Determine the (x, y) coordinate at the center of the cell enclosing the given text.  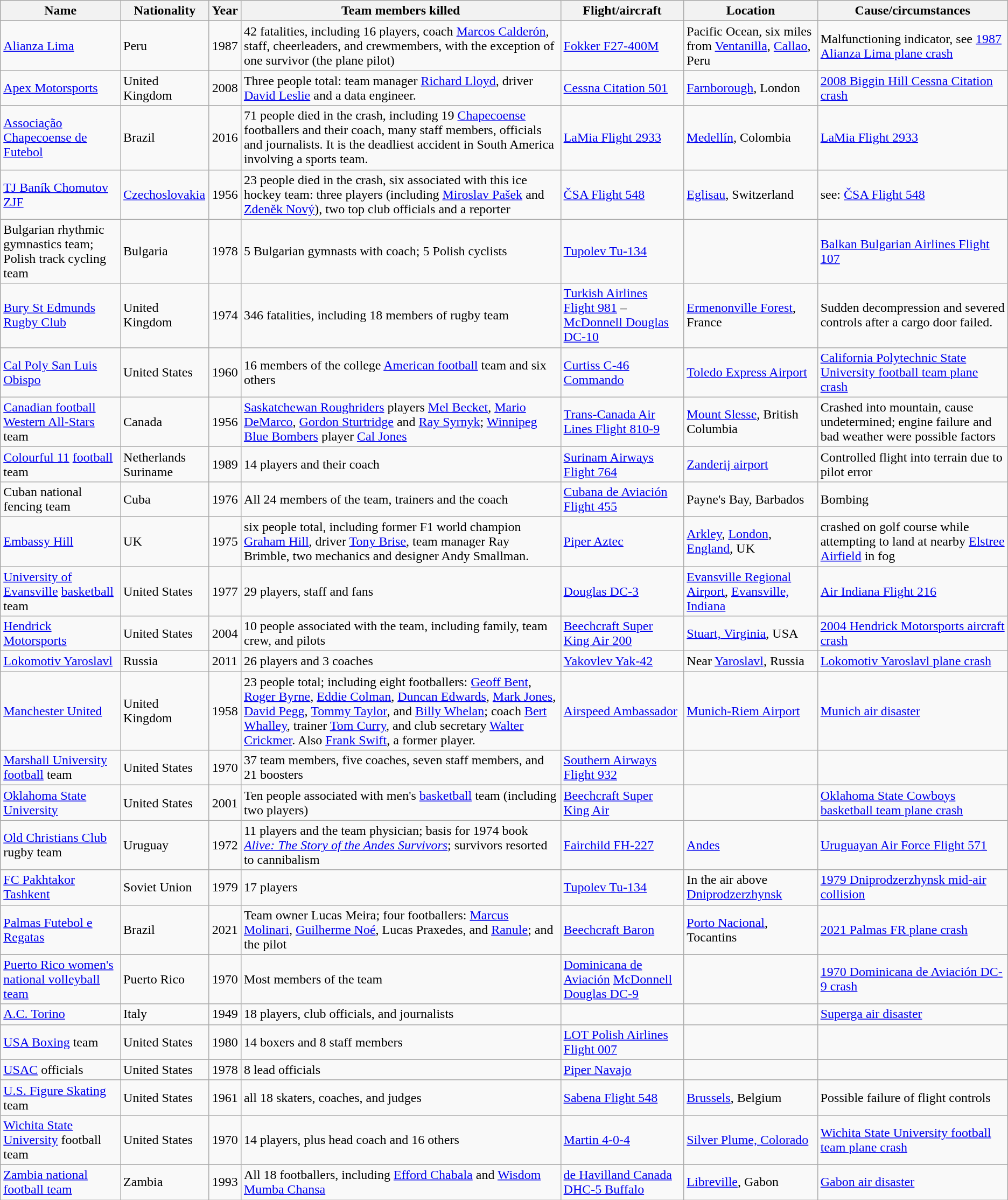
Apex Motorsports (60, 88)
Alianza Lima (60, 46)
Libreville, Gabon (751, 1182)
1974 (225, 316)
5 Bulgarian gymnasts with coach; 5 Polish cyclists (401, 251)
Possible failure of flight controls (912, 1098)
2004 Hendrick Motorsports aircraft crash (912, 633)
37 team members, five coaches, seven staff members, and 21 boosters (401, 768)
Embassy Hill (60, 541)
Flight/aircraft (622, 11)
Soviet Union (165, 888)
Cubana de Aviación Flight 455 (622, 499)
1977 (225, 591)
Malfunctioning indicator, see 1987 Alianza Lima plane crash (912, 46)
de Havilland Canada DHC-5 Buffalo (622, 1182)
Russia (165, 661)
Balkan Bulgarian Airlines Flight 107 (912, 251)
A.C. Torino (60, 1014)
Marshall University football team (60, 768)
Dominicana de Aviación McDonnell Douglas DC-9 (622, 979)
18 players, club officials, and journalists (401, 1014)
Zambia national football team (60, 1182)
14 players, plus head coach and 16 others (401, 1140)
26 players and 3 coaches (401, 661)
1987 (225, 46)
crashed on golf course while attempting to land at nearby Elstree Airfield in fog (912, 541)
Piper Navajo (622, 1070)
Beechcraft Super King Air (622, 803)
Martin 4-0-4 (622, 1140)
29 players, staff and fans (401, 591)
Canadian football Western All-Stars team (60, 422)
Toledo Express Airport (751, 372)
Controlled flight into terrain due to pilot error (912, 464)
Turkish Airlines Flight 981 – McDonnell Douglas DC-10 (622, 316)
Zanderij airport (751, 464)
Gabon air disaster (912, 1182)
Wichita State University football team plane crash (912, 1140)
1979 Dniprodzerzhynsk mid-air collision (912, 888)
Manchester United (60, 711)
Uruguay (165, 845)
2021 (225, 930)
Pacific Ocean, six miles from Ventanilla, Callao, Peru (751, 46)
Medellín, Colombia (751, 138)
1979 (225, 888)
10 people associated with the team, including family, team crew, and pilots (401, 633)
Most members of the team (401, 979)
1993 (225, 1182)
1980 (225, 1042)
Fairchild FH-227 (622, 845)
Evansville Regional Airport, Evansville, Indiana (751, 591)
8 lead officials (401, 1070)
Name (60, 11)
Mount Slesse, British Columbia (751, 422)
Crashed into mountain, cause undetermined; engine failure and bad weather were possible factors (912, 422)
Associação Chapecoense de Futebol (60, 138)
Team owner Lucas Meira; four footballers: Marcus Molinari, Guilherme Noé, Lucas Praxedes, and Ranule; and the pilot (401, 930)
All 24 members of the team, trainers and the coach (401, 499)
Cal Poly San Luis Obispo (60, 372)
11 players and the team physician; basis for 1974 book Alive: The Story of the Andes Survivors; survivors resorted to cannibalism (401, 845)
Ten people associated with men's basketball team (including two players) (401, 803)
Piper Aztec (622, 541)
In the air above Dniprodzerzhynsk (751, 888)
Team members killed (401, 11)
Near Yaroslavl, Russia (751, 661)
Yakovlev Yak-42 (622, 661)
1970 Dominicana de Aviación DC-9 crash (912, 979)
Trans-Canada Air Lines Flight 810-9 (622, 422)
Andes (751, 845)
Colourful 11 football team (60, 464)
Arkley, London, England, UK (751, 541)
Saskatchewan Roughriders players Mel Becket, Mario DeMarco, Gordon Sturtridge and Ray Syrnyk; Winnipeg Blue Bombers player Cal Jones (401, 422)
Munich air disaster (912, 711)
Ermenonville Forest, France (751, 316)
Douglas DC-3 (622, 591)
Location (751, 11)
Beechcraft Baron (622, 930)
University of Evansville basketball team (60, 591)
Air Indiana Flight 216 (912, 591)
Bury St Edmunds Rugby Club (60, 316)
Silver Plume, Colorado (751, 1140)
FC Pakhtakor Tashkent (60, 888)
Hendrick Motorsports (60, 633)
346 fatalities, including 18 members of rugby team (401, 316)
14 players and their coach (401, 464)
Cessna Citation 501 (622, 88)
2011 (225, 661)
2004 (225, 633)
Sabena Flight 548 (622, 1098)
1961 (225, 1098)
USAC officials (60, 1070)
1975 (225, 541)
Oklahoma State Cowboys basketball team plane crash (912, 803)
Puerto Rico (165, 979)
17 players (401, 888)
Uruguayan Air Force Flight 571 (912, 845)
NetherlandsSuriname (165, 464)
Fokker F27-400M (622, 46)
1976 (225, 499)
Airspeed Ambassador (622, 711)
Cuban national fencing team (60, 499)
Palmas Futebol e Regatas (60, 930)
see: ČSA Flight 548 (912, 194)
Bulgarian rhythmic gymnastics team; Polish track cycling team (60, 251)
U.S. Figure Skating team (60, 1098)
all 18 skaters, coaches, and judges (401, 1098)
1960 (225, 372)
Puerto Rico women's national volleyball team (60, 979)
USA Boxing team (60, 1042)
Year (225, 11)
Oklahoma State University (60, 803)
2008 Biggin Hill Cessna Citation crash (912, 88)
Porto Nacional, Tocantins (751, 930)
California Polytechnic State University football team plane crash (912, 372)
Cuba (165, 499)
Eglisau, Switzerland (751, 194)
1958 (225, 711)
Stuart, Virginia, USA (751, 633)
Curtiss C-46 Commando (622, 372)
1972 (225, 845)
2008 (225, 88)
Surinam Airways Flight 764 (622, 464)
LOT Polish Airlines Flight 007 (622, 1042)
14 boxers and 8 staff members (401, 1042)
Sudden decompression and severed controls after a cargo door failed. (912, 316)
1989 (225, 464)
2016 (225, 138)
Wichita State University football team (60, 1140)
Zambia (165, 1182)
16 members of the college American football team and six others (401, 372)
Peru (165, 46)
Superga air disaster (912, 1014)
Canada (165, 422)
Three people total: team manager Richard Lloyd, driver David Leslie and a data engineer. (401, 88)
2001 (225, 803)
Farnborough, London (751, 88)
Lokomotiv Yaroslavl (60, 661)
1949 (225, 1014)
All 18 footballers, including Efford Chabala and Wisdom Mumba Chansa (401, 1182)
Cause/circumstances (912, 11)
UK (165, 541)
ČSA Flight 548 (622, 194)
Old Christians Club rugby team (60, 845)
Beechcraft Super King Air 200 (622, 633)
Payne's Bay, Barbados (751, 499)
Munich-Riem Airport (751, 711)
Southern Airways Flight 932 (622, 768)
Brussels, Belgium (751, 1098)
2021 Palmas FR plane crash (912, 930)
Czechoslovakia (165, 194)
Italy (165, 1014)
Bombing (912, 499)
Nationality (165, 11)
TJ Baník Chomutov ZJF (60, 194)
Lokomotiv Yaroslavl plane crash (912, 661)
Bulgaria (165, 251)
